Identify which cell holds the provided text, then report its (x, y) central coordinate. 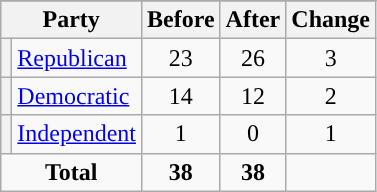
26 (253, 58)
23 (180, 58)
After (253, 20)
Democratic (77, 96)
Before (180, 20)
14 (180, 96)
0 (253, 134)
Party (72, 20)
Independent (77, 134)
Republican (77, 58)
12 (253, 96)
2 (331, 96)
3 (331, 58)
Total (72, 172)
Change (331, 20)
